Extract the (X, Y) coordinate from the center of the cell holding the provided text.  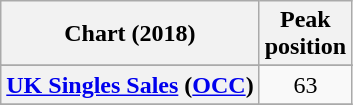
63 (305, 85)
Peakposition (305, 34)
UK Singles Sales (OCC) (130, 85)
Chart (2018) (130, 34)
